Output the [x, y] coordinate of the center of the cell containing the given text.  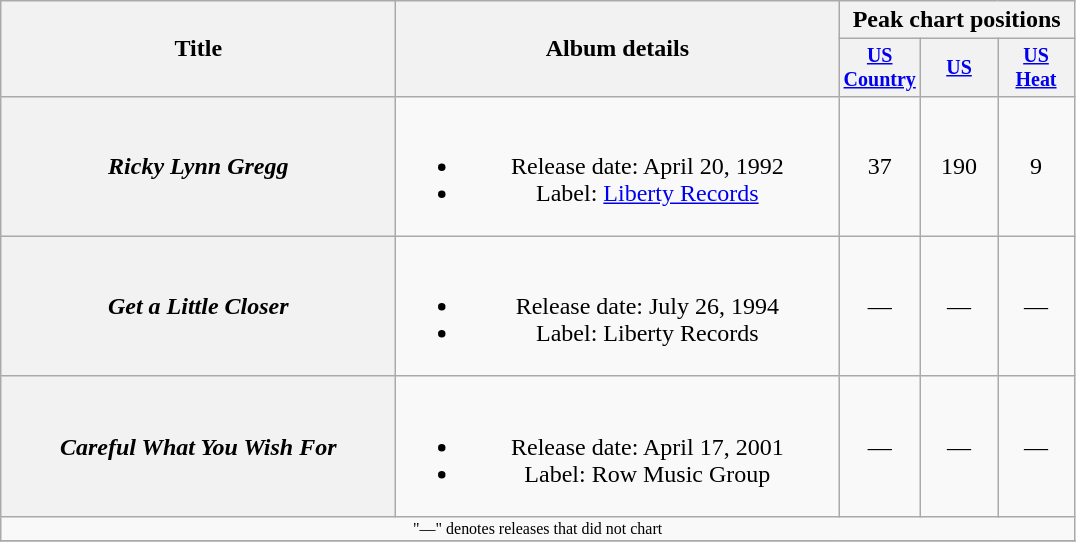
"—" denotes releases that did not chart [538, 528]
US Country [880, 68]
Release date: April 17, 2001Label: Row Music Group [618, 446]
37 [880, 166]
US Heat [1036, 68]
Title [198, 49]
9 [1036, 166]
190 [960, 166]
Careful What You Wish For [198, 446]
Peak chart positions [957, 20]
US [960, 68]
Album details [618, 49]
Release date: April 20, 1992Label: Liberty Records [618, 166]
Release date: July 26, 1994Label: Liberty Records [618, 306]
Get a Little Closer [198, 306]
Ricky Lynn Gregg [198, 166]
